Capture the cell that displays the provided text and extract its (x, y) central coordinate. 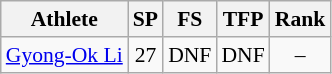
TFP (242, 19)
Athlete (64, 19)
27 (146, 55)
Rank (300, 19)
Gyong-Ok Li (64, 55)
– (300, 55)
FS (190, 19)
SP (146, 19)
